Identify which cell holds the provided text, then report its [X, Y] central coordinate. 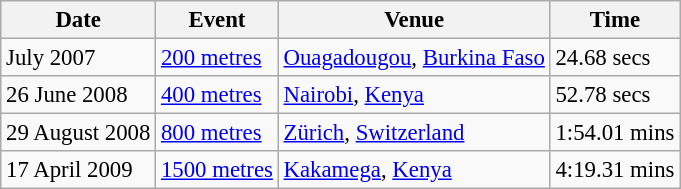
Nairobi, Kenya [414, 95]
29 August 2008 [78, 133]
July 2007 [78, 58]
Event [218, 20]
400 metres [218, 95]
52.78 secs [615, 95]
Venue [414, 20]
4:19.31 mins [615, 170]
200 metres [218, 58]
17 April 2009 [78, 170]
Date [78, 20]
26 June 2008 [78, 95]
Ouagadougou, Burkina Faso [414, 58]
Time [615, 20]
Kakamega, Kenya [414, 170]
800 metres [218, 133]
Zürich, Switzerland [414, 133]
24.68 secs [615, 58]
1500 metres [218, 170]
1:54.01 mins [615, 133]
